Extract the [X, Y] coordinate from the center of the cell holding the provided text.  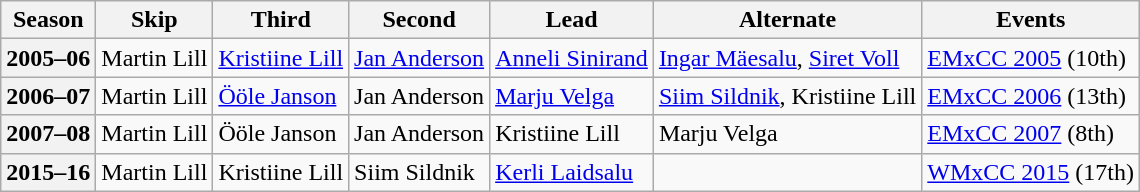
Siim Sildnik [420, 172]
Third [281, 20]
Ingar Mäesalu, Siret Voll [787, 58]
EMxCC 2007 (8th) [1031, 134]
EMxCC 2006 (13th) [1031, 96]
2005–06 [48, 58]
Season [48, 20]
Lead [572, 20]
Second [420, 20]
Kerli Laidsalu [572, 172]
2007–08 [48, 134]
2006–07 [48, 96]
Skip [154, 20]
Anneli Sinirand [572, 58]
EMxCC 2005 (10th) [1031, 58]
Alternate [787, 20]
2015–16 [48, 172]
Events [1031, 20]
WMxCC 2015 (17th) [1031, 172]
Siim Sildnik, Kristiine Lill [787, 96]
